Provide the [x, y] coordinate of the cell's center where the given text is located.  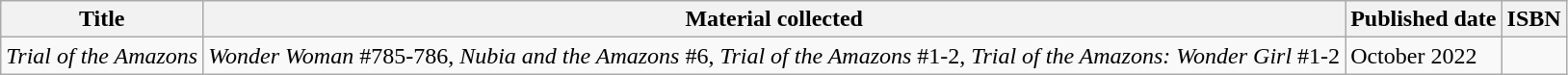
Published date [1424, 19]
Wonder Woman #785-786, Nubia and the Amazons #6, Trial of the Amazons #1-2, Trial of the Amazons: Wonder Girl #1-2 [774, 56]
Trial of the Amazons [102, 56]
October 2022 [1424, 56]
Material collected [774, 19]
ISBN [1533, 19]
Title [102, 19]
